Scan for the cell matching the given text and deliver its [x, y] coordinate at center. 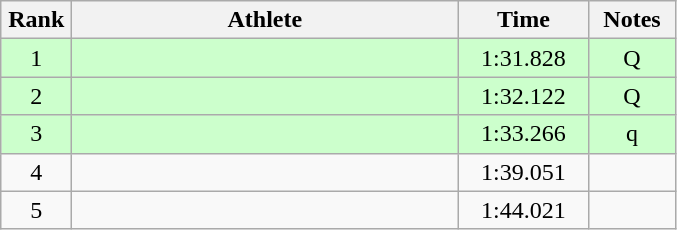
1:31.828 [524, 58]
Athlete [265, 20]
1 [36, 58]
q [632, 134]
1:33.266 [524, 134]
2 [36, 96]
3 [36, 134]
1:32.122 [524, 96]
4 [36, 172]
Time [524, 20]
Notes [632, 20]
1:44.021 [524, 210]
5 [36, 210]
Rank [36, 20]
1:39.051 [524, 172]
